Pinpoint the cell where the given text exists, returning its (X, Y) midpoint coordinate. 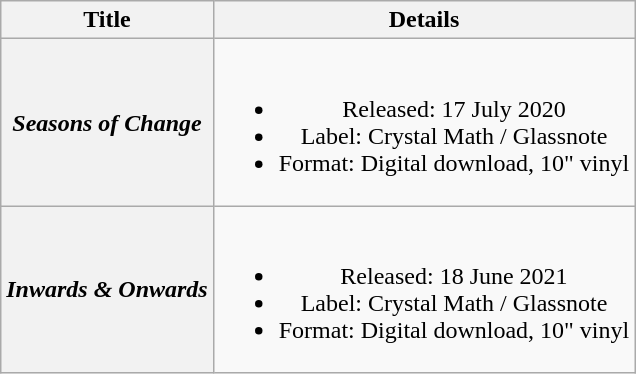
Released: 18 June 2021Label: Crystal Math / GlassnoteFormat: Digital download, 10" vinyl (424, 290)
Released: 17 July 2020Label: Crystal Math / GlassnoteFormat: Digital download, 10" vinyl (424, 122)
Inwards & Onwards (107, 290)
Title (107, 20)
Seasons of Change (107, 122)
Details (424, 20)
